Find where the given text appears and provide that cell's center as (x, y) coordinate. 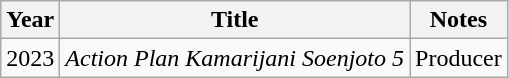
Producer (459, 58)
Year (30, 20)
Notes (459, 20)
Action Plan Kamarijani Soenjoto 5 (235, 58)
Title (235, 20)
2023 (30, 58)
